Output the (X, Y) coordinate of the center of the cell containing the given text.  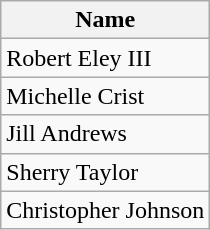
Jill Andrews (106, 134)
Robert Eley III (106, 58)
Michelle Crist (106, 96)
Christopher Johnson (106, 210)
Sherry Taylor (106, 172)
Name (106, 20)
